Return the (x, y) coordinate for the center point of the cell that contains the specified text.  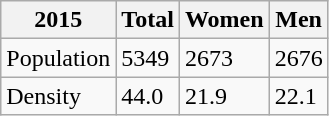
2676 (298, 58)
2015 (58, 20)
2673 (224, 58)
Population (58, 58)
Total (148, 20)
Men (298, 20)
Women (224, 20)
Density (58, 96)
44.0 (148, 96)
22.1 (298, 96)
5349 (148, 58)
21.9 (224, 96)
